Search for the cell housing the specified text and yield its [X, Y] center coordinate. 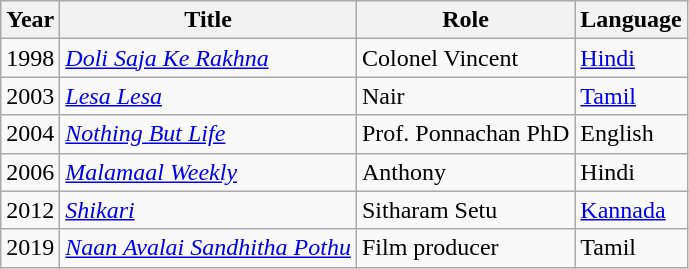
Title [208, 20]
2004 [30, 134]
Year [30, 20]
Nothing But Life [208, 134]
Shikari [208, 210]
2006 [30, 172]
Malamaal Weekly [208, 172]
1998 [30, 58]
Colonel Vincent [465, 58]
Kannada [631, 210]
Lesa Lesa [208, 96]
2019 [30, 248]
Anthony [465, 172]
Language [631, 20]
Film producer [465, 248]
Naan Avalai Sandhitha Pothu [208, 248]
Doli Saja Ke Rakhna [208, 58]
Nair [465, 96]
Role [465, 20]
Sitharam Setu [465, 210]
Prof. Ponnachan PhD [465, 134]
2012 [30, 210]
2003 [30, 96]
English [631, 134]
